Return [x, y] of the center of cell containing provided text 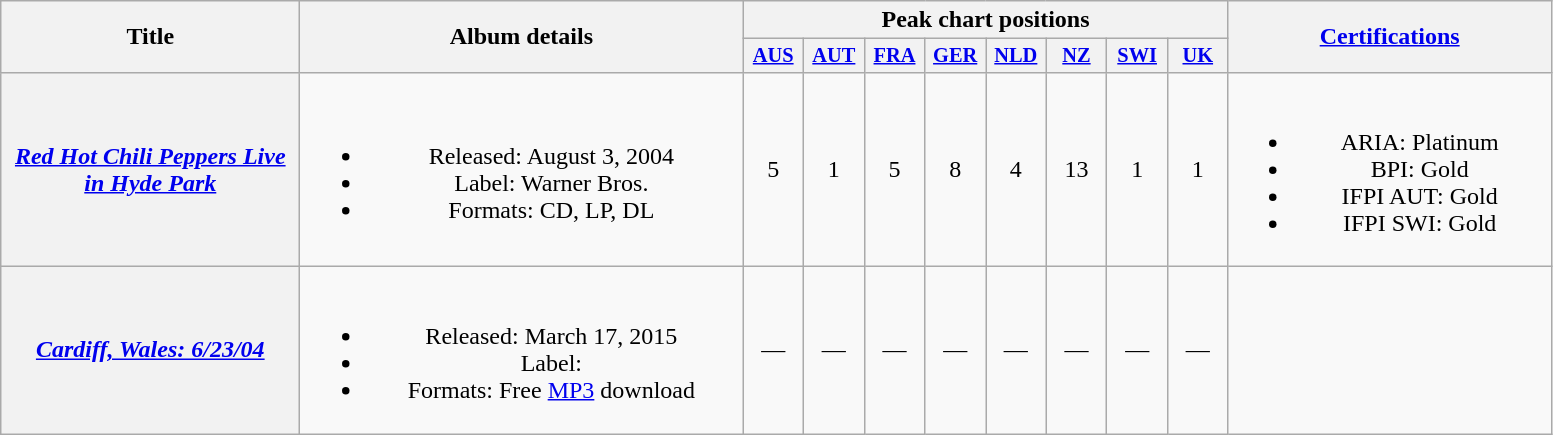
ARIA: PlatinumBPI: GoldIFPI AUT: GoldIFPI SWI: Gold [1390, 169]
Released: March 17, 2015Label:Formats: Free MP3 download [522, 350]
SWI [1138, 56]
NLD [1016, 56]
UK [1198, 56]
AUT [834, 56]
Peak chart positions [986, 20]
Released: August 3, 2004Label: Warner Bros.Formats: CD, LP, DL [522, 169]
8 [956, 169]
AUS [774, 56]
4 [1016, 169]
13 [1076, 169]
Certifications [1390, 37]
Cardiff, Wales: 6/23/04 [150, 350]
Red Hot Chili Peppers Live in Hyde Park [150, 169]
Title [150, 37]
FRA [894, 56]
NZ [1076, 56]
Album details [522, 37]
GER [956, 56]
